Pinpoint the cell where the given text exists, returning its [x, y] midpoint coordinate. 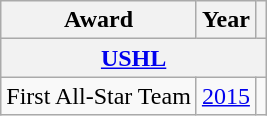
2015 [226, 96]
Award [99, 20]
First All-Star Team [99, 96]
USHL [134, 58]
Year [226, 20]
